Determine the [X, Y] coordinate at the center of the cell enclosing the given text.  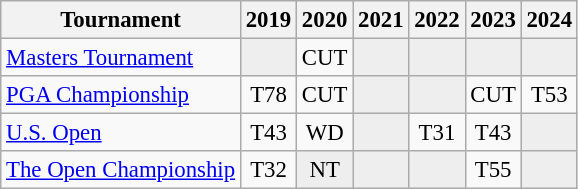
T55 [493, 170]
2021 [381, 20]
WD [325, 133]
The Open Championship [121, 170]
U.S. Open [121, 133]
2019 [268, 20]
PGA Championship [121, 95]
Masters Tournament [121, 58]
2023 [493, 20]
T78 [268, 95]
T53 [549, 95]
T31 [437, 133]
T32 [268, 170]
2024 [549, 20]
NT [325, 170]
Tournament [121, 20]
2020 [325, 20]
2022 [437, 20]
